For the text-containing cell, return its midpoint in [X, Y] coordinate format. 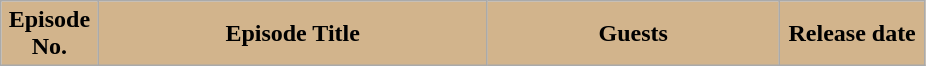
Guests [633, 34]
Release date [852, 34]
EpisodeNo. [50, 34]
Episode Title [292, 34]
